Search for the cell housing the specified text and yield its [x, y] center coordinate. 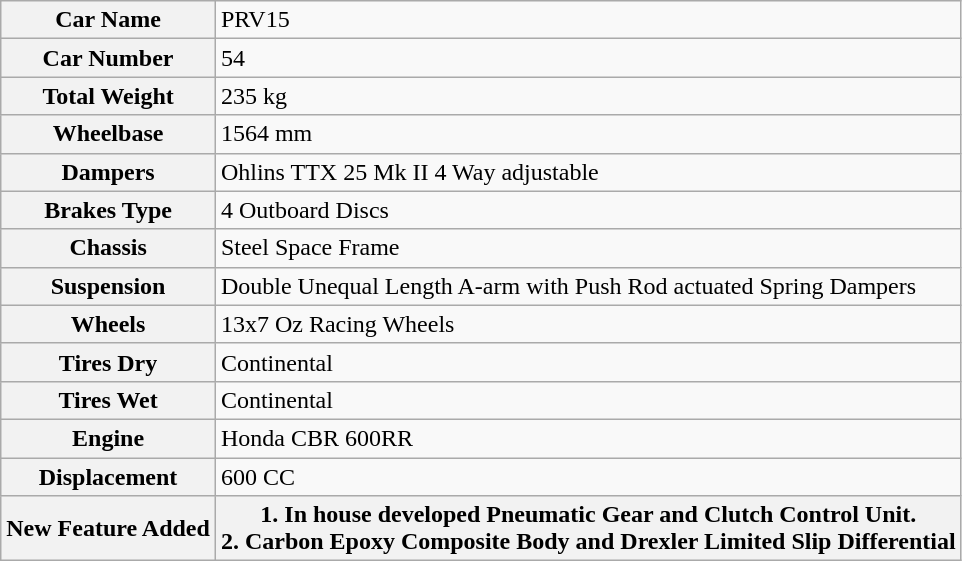
Wheelbase [108, 134]
Wheels [108, 324]
4 Outboard Discs [588, 210]
54 [588, 58]
Honda CBR 600RR [588, 438]
New Feature Added [108, 528]
Ohlins TTX 25 Mk II 4 Way adjustable [588, 172]
600 CC [588, 477]
Engine [108, 438]
1564 mm [588, 134]
Tires Dry [108, 362]
Double Unequal Length A-arm with Push Rod actuated Spring Dampers [588, 286]
235 kg [588, 96]
Car Number [108, 58]
13x7 Oz Racing Wheels [588, 324]
Steel Space Frame [588, 248]
PRV15 [588, 20]
Displacement [108, 477]
Brakes Type [108, 210]
Total Weight [108, 96]
Tires Wet [108, 400]
Car Name [108, 20]
Dampers [108, 172]
Chassis [108, 248]
1. In house developed Pneumatic Gear and Clutch Control Unit.2. Carbon Epoxy Composite Body and Drexler Limited Slip Differential [588, 528]
Suspension [108, 286]
